Find where the given text appears and provide that cell's center as [x, y] coordinate. 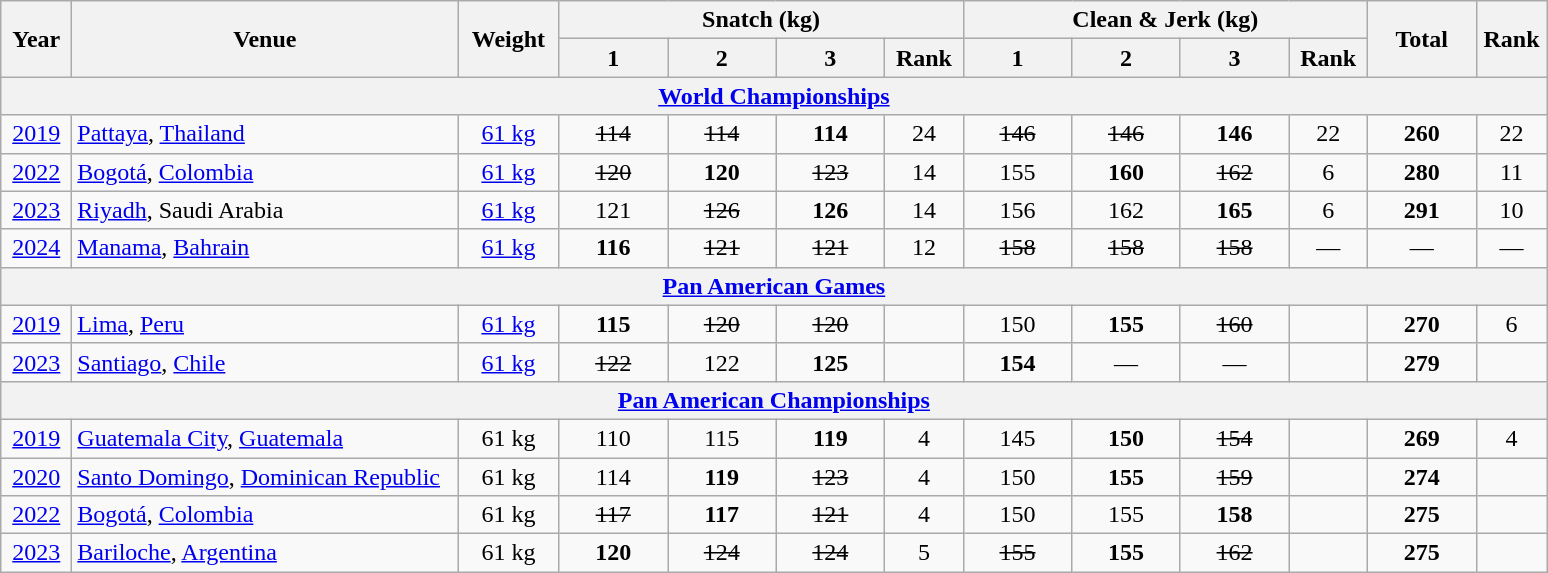
Total [1422, 39]
2020 [36, 477]
279 [1422, 362]
Riyadh, Saudi Arabia [265, 210]
116 [614, 248]
Guatemala City, Guatemala [265, 438]
159 [1234, 477]
156 [1018, 210]
Year [36, 39]
24 [924, 134]
Pan American Games [774, 286]
274 [1422, 477]
110 [614, 438]
Manama, Bahrain [265, 248]
11 [1512, 172]
Weight [508, 39]
World Championships [774, 96]
125 [830, 362]
Snatch (kg) [761, 20]
145 [1018, 438]
12 [924, 248]
Santo Domingo, Dominican Republic [265, 477]
Pan American Championships [774, 400]
Santiago, Chile [265, 362]
Lima, Peru [265, 324]
260 [1422, 134]
270 [1422, 324]
291 [1422, 210]
10 [1512, 210]
Bariloche, Argentina [265, 553]
165 [1234, 210]
Venue [265, 39]
269 [1422, 438]
2024 [36, 248]
Pattaya, Thailand [265, 134]
5 [924, 553]
280 [1422, 172]
Clean & Jerk (kg) [1165, 20]
